Capture the cell that displays the provided text and extract its (X, Y) central coordinate. 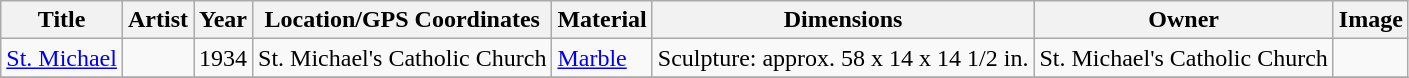
Year (224, 20)
Location/GPS Coordinates (402, 20)
Dimensions (843, 20)
Marble (602, 58)
St. Michael (62, 58)
Material (602, 20)
1934 (224, 58)
Title (62, 20)
Artist (158, 20)
Sculpture: approx. 58 x 14 x 14 1/2 in. (843, 58)
Image (1370, 20)
Owner (1184, 20)
